Pinpoint the cell where the given text exists, returning its [x, y] midpoint coordinate. 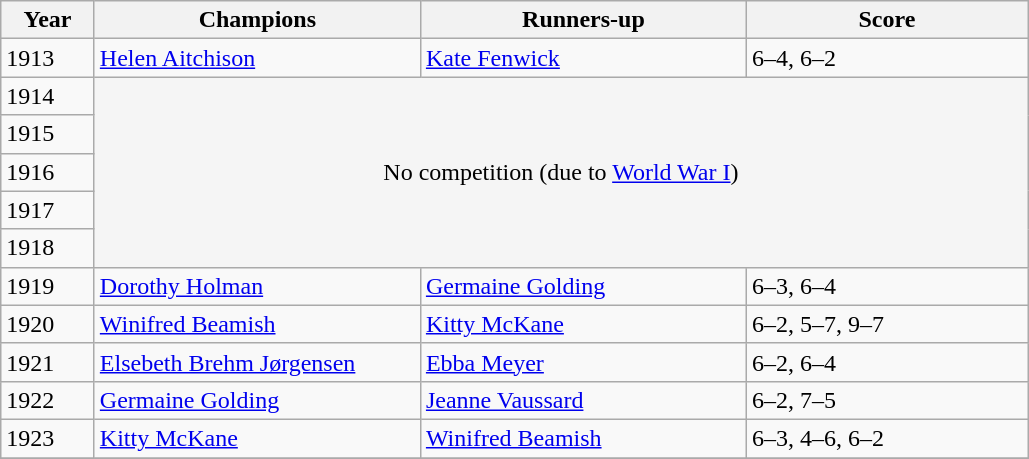
1914 [48, 96]
1920 [48, 324]
1913 [48, 58]
Score [886, 20]
Year [48, 20]
6–3, 6–4 [886, 286]
1921 [48, 362]
1916 [48, 172]
Kate Fenwick [583, 58]
Champions [257, 20]
Ebba Meyer [583, 362]
1923 [48, 438]
Dorothy Holman [257, 286]
Jeanne Vaussard [583, 400]
1917 [48, 210]
1918 [48, 248]
6–2, 5–7, 9–7 [886, 324]
6–2, 7–5 [886, 400]
Elsebeth Brehm Jørgensen [257, 362]
6–4, 6–2 [886, 58]
Runners-up [583, 20]
Helen Aitchison [257, 58]
No competition (due to World War I) [560, 172]
1922 [48, 400]
1919 [48, 286]
1915 [48, 134]
6–2, 6–4 [886, 362]
6–3, 4–6, 6–2 [886, 438]
